Output the (x, y) coordinate of the center of the cell containing the given text.  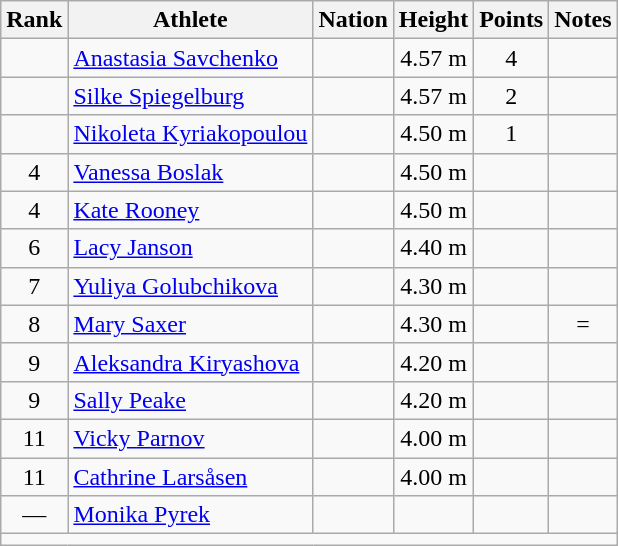
Cathrine Larsåsen (190, 477)
= (583, 324)
8 (34, 324)
Nation (353, 20)
2 (512, 96)
1 (512, 134)
Nikoleta Kyriakopoulou (190, 134)
Silke Spiegelburg (190, 96)
Vicky Parnov (190, 438)
Notes (583, 20)
6 (34, 248)
Kate Rooney (190, 210)
7 (34, 286)
Rank (34, 20)
Athlete (190, 20)
Height (433, 20)
— (34, 515)
Aleksandra Kiryashova (190, 362)
Sally Peake (190, 400)
Mary Saxer (190, 324)
Vanessa Boslak (190, 172)
Lacy Janson (190, 248)
Anastasia Savchenko (190, 58)
Yuliya Golubchikova (190, 286)
Monika Pyrek (190, 515)
4.40 m (433, 248)
Points (512, 20)
